Determine the (X, Y) coordinate at the center of the cell enclosing the given text.  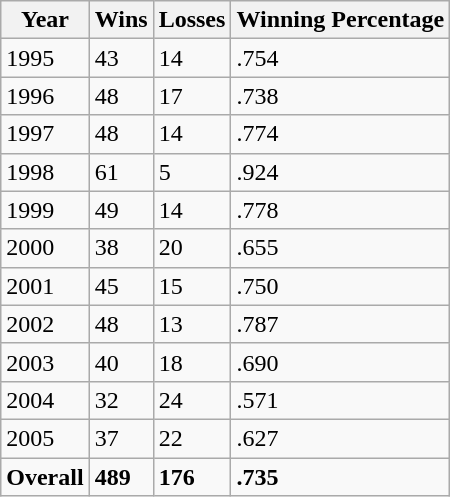
5 (192, 172)
45 (121, 286)
.690 (340, 362)
1997 (45, 134)
176 (192, 477)
Winning Percentage (340, 20)
1998 (45, 172)
.924 (340, 172)
1995 (45, 58)
17 (192, 96)
.738 (340, 96)
2003 (45, 362)
1999 (45, 210)
.750 (340, 286)
49 (121, 210)
2001 (45, 286)
2005 (45, 438)
18 (192, 362)
1996 (45, 96)
15 (192, 286)
13 (192, 324)
.735 (340, 477)
.655 (340, 248)
43 (121, 58)
.754 (340, 58)
.787 (340, 324)
20 (192, 248)
.778 (340, 210)
Wins (121, 20)
Losses (192, 20)
2004 (45, 400)
22 (192, 438)
40 (121, 362)
24 (192, 400)
32 (121, 400)
.774 (340, 134)
.571 (340, 400)
38 (121, 248)
2002 (45, 324)
61 (121, 172)
2000 (45, 248)
Year (45, 20)
489 (121, 477)
Overall (45, 477)
37 (121, 438)
.627 (340, 438)
